Return the [x, y] coordinate for the center point of the cell that contains the specified text.  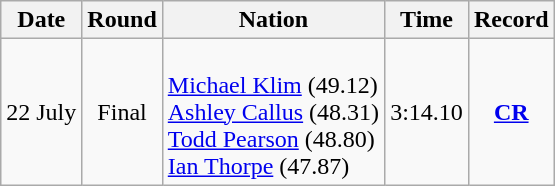
3:14.10 [427, 112]
22 July [42, 112]
CR [511, 112]
Nation [273, 20]
Record [511, 20]
Final [122, 112]
Time [427, 20]
Round [122, 20]
Date [42, 20]
Michael Klim (49.12) Ashley Callus (48.31) Todd Pearson (48.80) Ian Thorpe (47.87) [273, 112]
